Return the [x, y] coordinate for the center point of the cell that contains the specified text.  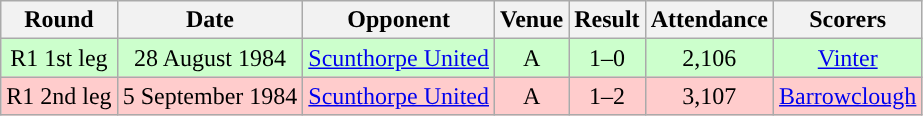
3,107 [709, 96]
Scorers [848, 20]
R1 1st leg [59, 58]
Attendance [709, 20]
Vinter [848, 58]
1–0 [607, 58]
Date [210, 20]
5 September 1984 [210, 96]
Round [59, 20]
1–2 [607, 96]
Venue [532, 20]
28 August 1984 [210, 58]
Opponent [399, 20]
Barrowclough [848, 96]
Result [607, 20]
2,106 [709, 58]
R1 2nd leg [59, 96]
